Detect which cell encompasses the target text, then output its (X, Y) center coordinate. 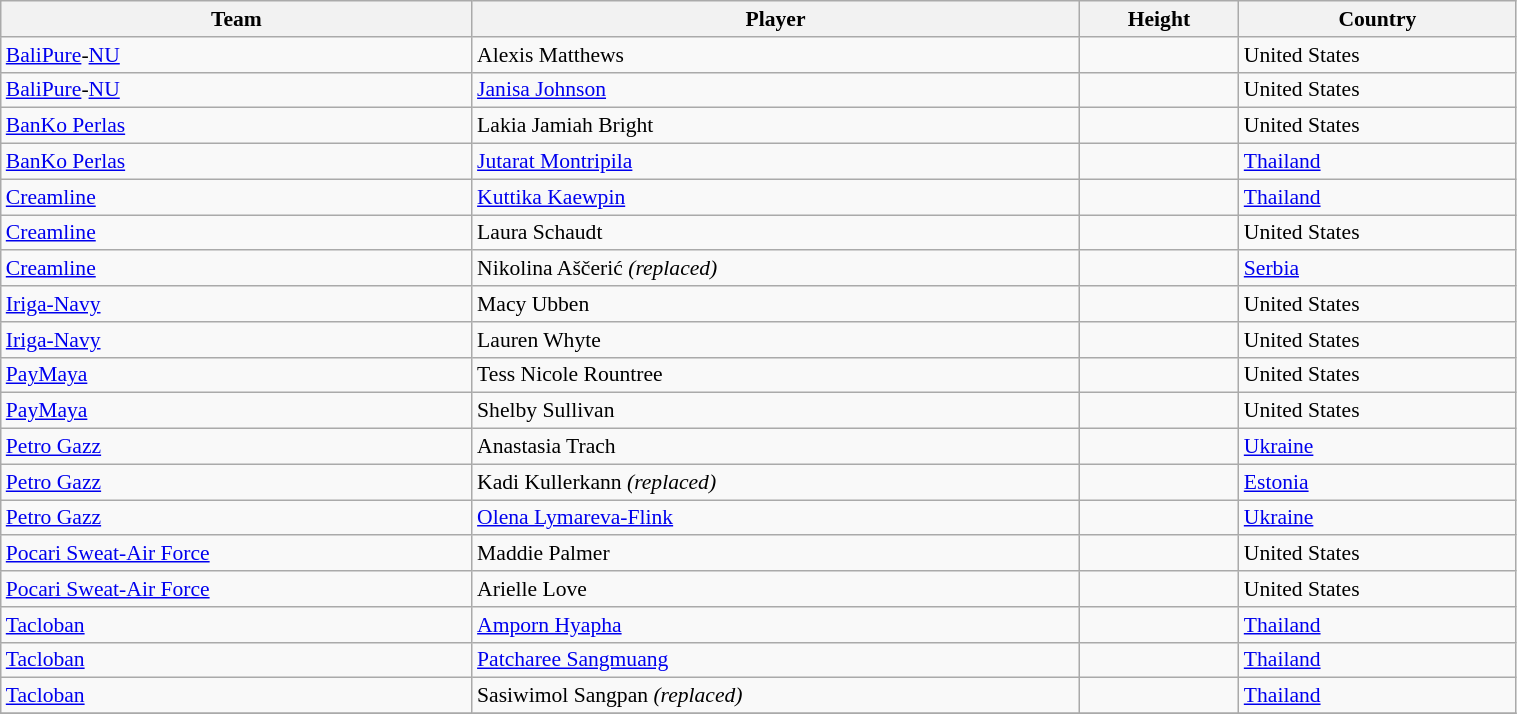
Lakia Jamiah Bright (776, 126)
Tess Nicole Rountree (776, 375)
Nikolina Aščerić (replaced) (776, 269)
Jutarat Montripila (776, 162)
Kadi Kullerkann (replaced) (776, 482)
Serbia (1378, 269)
Estonia (1378, 482)
Macy Ubben (776, 304)
Sasiwimol Sangpan (replaced) (776, 696)
Team (236, 19)
Kuttika Kaewpin (776, 197)
Country (1378, 19)
Anastasia Trach (776, 447)
Amporn Hyapha (776, 625)
Lauren Whyte (776, 340)
Alexis Matthews (776, 55)
Olena Lymareva-Flink (776, 518)
Janisa Johnson (776, 90)
Player (776, 19)
Maddie Palmer (776, 554)
Arielle Love (776, 589)
Height (1159, 19)
Patcharee Sangmuang (776, 660)
Shelby Sullivan (776, 411)
Laura Schaudt (776, 233)
